Return [x, y] of the center of cell containing provided text 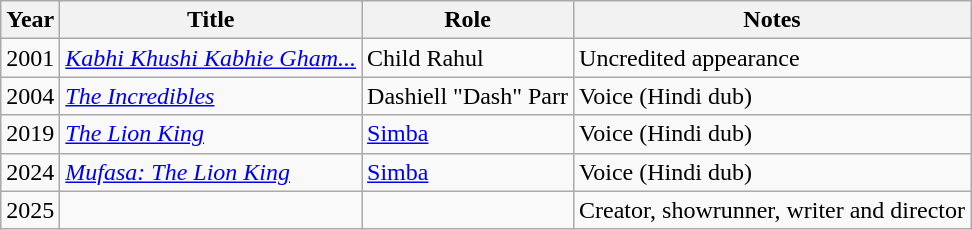
Creator, showrunner, writer and director [772, 210]
Title [211, 20]
Child Rahul [468, 58]
2025 [30, 210]
Mufasa: The Lion King [211, 172]
Dashiell "Dash" Parr [468, 96]
Role [468, 20]
Notes [772, 20]
2024 [30, 172]
2001 [30, 58]
Year [30, 20]
Uncredited appearance [772, 58]
The Lion King [211, 134]
2019 [30, 134]
2004 [30, 96]
The Incredibles [211, 96]
Kabhi Khushi Kabhie Gham... [211, 58]
